Locate the cell with the specified text and output its (X, Y) center coordinate. 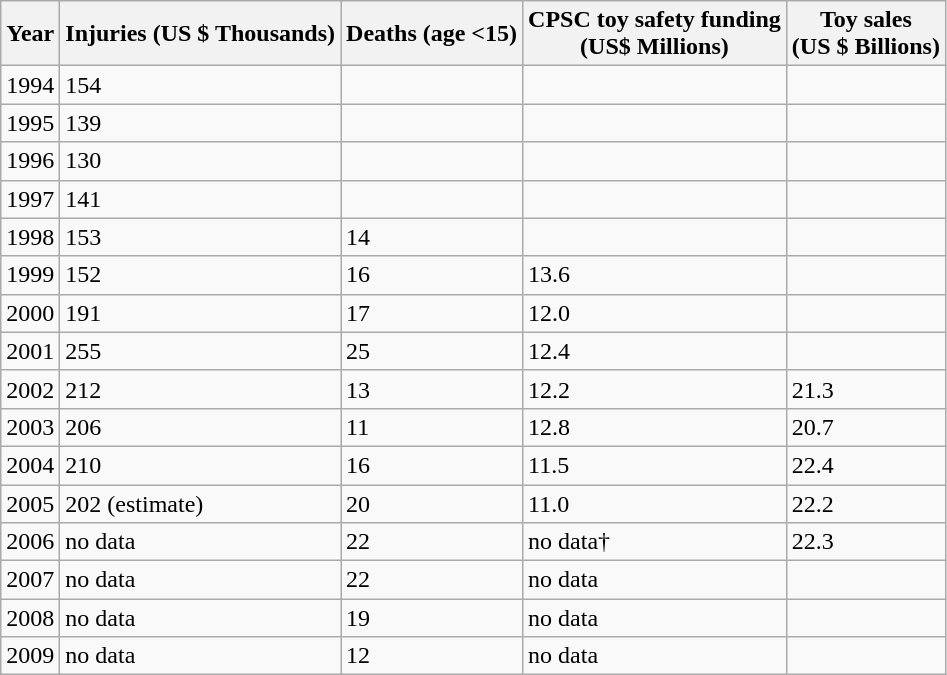
152 (200, 275)
139 (200, 123)
2009 (30, 656)
212 (200, 389)
1994 (30, 85)
12.8 (655, 427)
141 (200, 199)
255 (200, 351)
1999 (30, 275)
11.0 (655, 503)
11.5 (655, 465)
22.4 (866, 465)
12.0 (655, 313)
13.6 (655, 275)
21.3 (866, 389)
154 (200, 85)
20 (432, 503)
1996 (30, 161)
2005 (30, 503)
13 (432, 389)
1998 (30, 237)
2006 (30, 542)
11 (432, 427)
2007 (30, 580)
Toy sales (US $ Billions) (866, 34)
20.7 (866, 427)
2000 (30, 313)
2008 (30, 618)
191 (200, 313)
2003 (30, 427)
19 (432, 618)
202 (estimate) (200, 503)
CPSC toy safety funding(US$ Millions) (655, 34)
Injuries (US $ Thousands) (200, 34)
14 (432, 237)
130 (200, 161)
12.4 (655, 351)
2004 (30, 465)
25 (432, 351)
12 (432, 656)
22.3 (866, 542)
17 (432, 313)
Deaths (age <15) (432, 34)
2002 (30, 389)
153 (200, 237)
22.2 (866, 503)
1995 (30, 123)
Year (30, 34)
210 (200, 465)
1997 (30, 199)
no data† (655, 542)
206 (200, 427)
2001 (30, 351)
12.2 (655, 389)
